Find where the given text appears and provide that cell's center as (X, Y) coordinate. 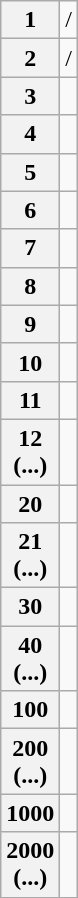
100 (30, 710)
1 (30, 20)
6 (30, 210)
21(...) (30, 556)
1000 (30, 813)
40(...) (30, 658)
30 (30, 607)
200(...) (30, 762)
10 (30, 362)
7 (30, 248)
2 (30, 58)
20 (30, 503)
12(...) (30, 452)
3 (30, 96)
4 (30, 134)
8 (30, 286)
5 (30, 172)
2000(...) (30, 864)
11 (30, 400)
9 (30, 324)
